Pinpoint the cell where the given text exists, returning its [X, Y] midpoint coordinate. 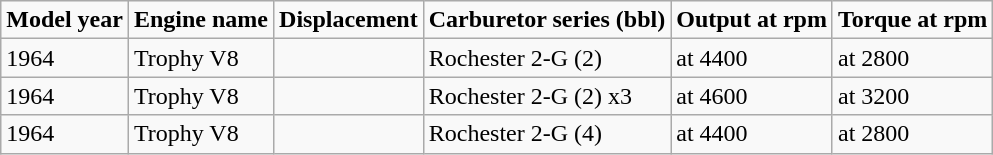
Rochester 2-G (2) [546, 58]
Displacement [349, 20]
Output at rpm [752, 20]
Torque at rpm [912, 20]
Rochester 2-G (2) x3 [546, 96]
Model year [65, 20]
Rochester 2-G (4) [546, 134]
at 4600 [752, 96]
at 3200 [912, 96]
Engine name [200, 20]
Carburetor series (bbl) [546, 20]
